Determine the (x, y) coordinate at the center of the cell enclosing the given text.  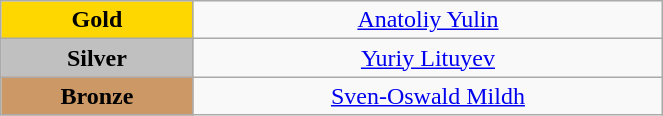
Anatoliy Yulin (428, 20)
Gold (97, 20)
Bronze (97, 96)
Silver (97, 58)
Sven-Oswald Mildh (428, 96)
Yuriy Lituyev (428, 58)
